Return the (X, Y) coordinate for the center point of the cell that contains the specified text.  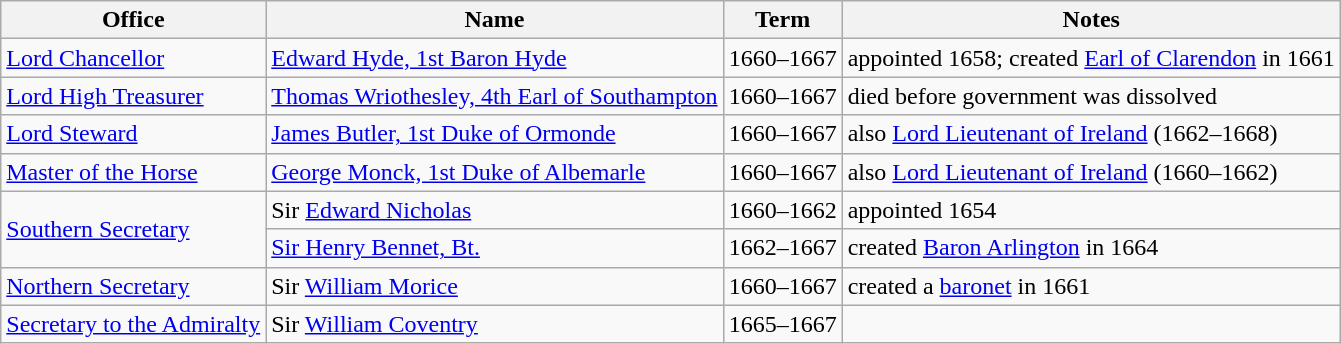
James Butler, 1st Duke of Ormonde (494, 134)
appointed 1654 (1091, 210)
1660–1662 (782, 210)
created Baron Arlington in 1664 (1091, 248)
Sir Edward Nicholas (494, 210)
Thomas Wriothesley, 4th Earl of Southampton (494, 96)
Sir William Coventry (494, 324)
Lord Chancellor (134, 58)
Lord High Treasurer (134, 96)
Office (134, 20)
Sir Henry Bennet, Bt. (494, 248)
created a baronet in 1661 (1091, 286)
died before government was dissolved (1091, 96)
Sir William Morice (494, 286)
appointed 1658; created Earl of Clarendon in 1661 (1091, 58)
1662–1667 (782, 248)
Name (494, 20)
Notes (1091, 20)
1665–1667 (782, 324)
also Lord Lieutenant of Ireland (1662–1668) (1091, 134)
Edward Hyde, 1st Baron Hyde (494, 58)
also Lord Lieutenant of Ireland (1660–1662) (1091, 172)
Northern Secretary (134, 286)
Southern Secretary (134, 229)
Term (782, 20)
Lord Steward (134, 134)
George Monck, 1st Duke of Albemarle (494, 172)
Master of the Horse (134, 172)
Secretary to the Admiralty (134, 324)
